Find where the given text appears and provide that cell's center as (X, Y) coordinate. 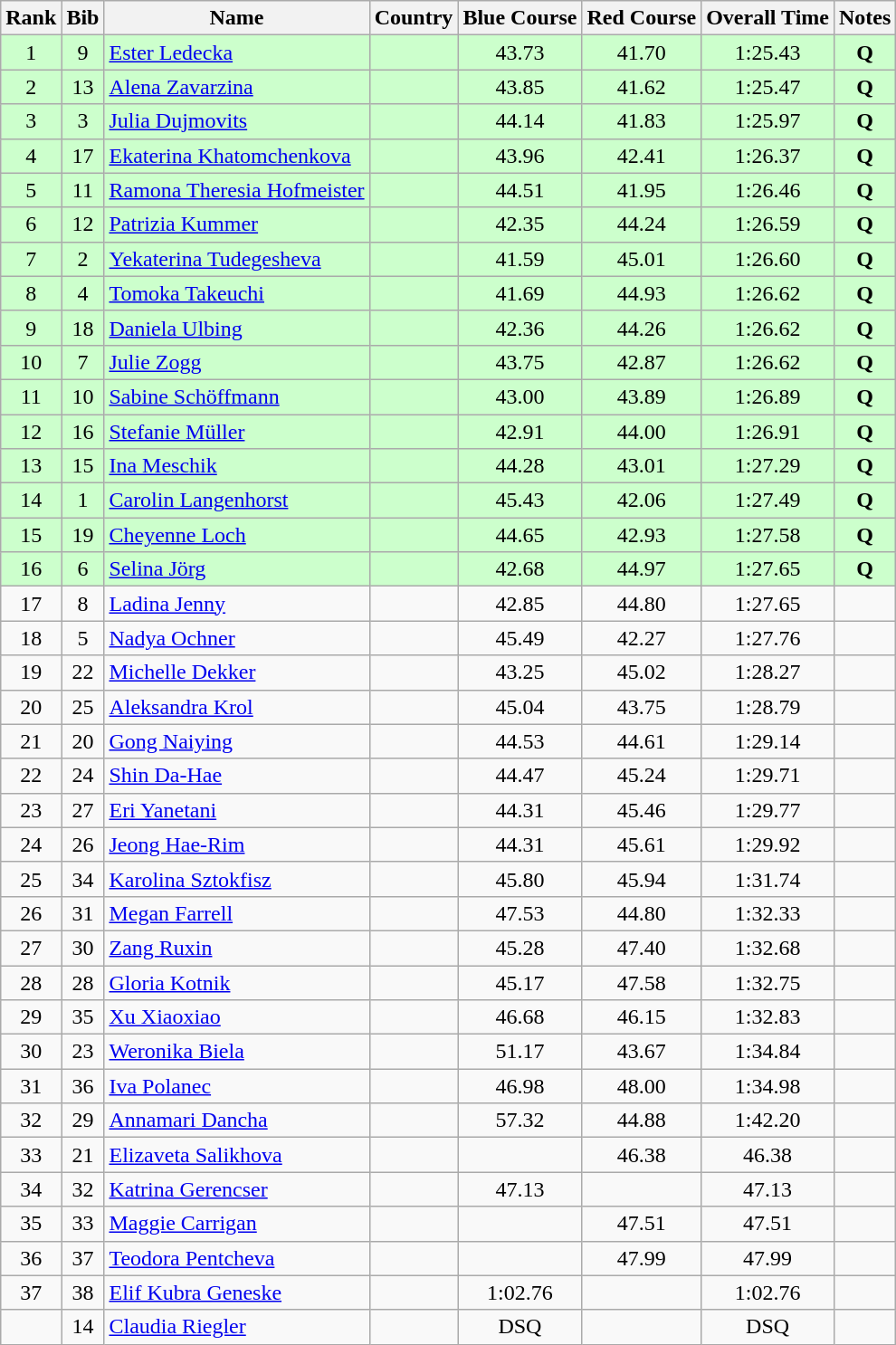
43.73 (519, 52)
44.88 (642, 1121)
47.58 (642, 982)
1:32.83 (767, 1017)
Ester Ledecka (237, 52)
Daniela Ulbing (237, 328)
41.95 (642, 190)
1:27.76 (767, 638)
Iva Polanec (237, 1086)
Rank (31, 18)
1:26.37 (767, 156)
45.01 (642, 259)
Stefanie Müller (237, 432)
42.27 (642, 638)
1:29.14 (767, 741)
1:26.60 (767, 259)
Yekaterina Tudegesheva (237, 259)
42.36 (519, 328)
45.17 (519, 982)
Eri Yanetani (237, 810)
43.67 (642, 1052)
1:32.68 (767, 948)
44.47 (519, 776)
1:28.27 (767, 672)
1:26.59 (767, 224)
41.59 (519, 259)
42.68 (519, 569)
1:29.71 (767, 776)
Nadya Ochner (237, 638)
Maggie Carrigan (237, 1224)
1:25.47 (767, 87)
Gloria Kotnik (237, 982)
Weronika Biela (237, 1052)
57.32 (519, 1121)
46.15 (642, 1017)
Megan Farrell (237, 913)
1:26.46 (767, 190)
45.80 (519, 879)
45.04 (519, 707)
45.28 (519, 948)
1:31.74 (767, 879)
Elif Kubra Geneske (237, 1293)
43.96 (519, 156)
Country (414, 18)
Alena Zavarzina (237, 87)
42.41 (642, 156)
43.01 (642, 466)
45.02 (642, 672)
41.69 (519, 293)
42.85 (519, 604)
41.83 (642, 121)
45.49 (519, 638)
Aleksandra Krol (237, 707)
1:32.75 (767, 982)
Shin Da-Hae (237, 776)
Ina Meschik (237, 466)
47.40 (642, 948)
45.24 (642, 776)
1:26.91 (767, 432)
Red Course (642, 18)
Overall Time (767, 18)
45.61 (642, 844)
Bib (83, 18)
46.68 (519, 1017)
45.43 (519, 501)
44.65 (519, 535)
Karolina Sztokfisz (237, 879)
1:29.92 (767, 844)
1:34.84 (767, 1052)
43.85 (519, 87)
Elizaveta Salikhova (237, 1155)
43.00 (519, 396)
Selina Jörg (237, 569)
Michelle Dekker (237, 672)
1:25.97 (767, 121)
Annamari Dancha (237, 1121)
43.25 (519, 672)
1:29.77 (767, 810)
Tomoka Takeuchi (237, 293)
Xu Xiaoxiao (237, 1017)
44.97 (642, 569)
Name (237, 18)
1:27.29 (767, 466)
44.51 (519, 190)
Claudia Riegler (237, 1327)
Ekaterina Khatomchenkova (237, 156)
46.98 (519, 1086)
Sabine Schöffmann (237, 396)
Carolin Langenhorst (237, 501)
1:34.98 (767, 1086)
1:28.79 (767, 707)
1:26.89 (767, 396)
1:25.43 (767, 52)
Julia Dujmovits (237, 121)
44.24 (642, 224)
Zang Ruxin (237, 948)
1:42.20 (767, 1121)
44.26 (642, 328)
47.53 (519, 913)
Julie Zogg (237, 362)
48.00 (642, 1086)
Ladina Jenny (237, 604)
1:32.33 (767, 913)
Katrina Gerencser (237, 1189)
45.94 (642, 879)
44.53 (519, 741)
Blue Course (519, 18)
Jeong Hae-Rim (237, 844)
Teodora Pentcheva (237, 1258)
42.91 (519, 432)
Gong Naiying (237, 741)
44.00 (642, 432)
44.28 (519, 466)
38 (83, 1293)
44.61 (642, 741)
45.46 (642, 810)
Notes (864, 18)
51.17 (519, 1052)
42.35 (519, 224)
1:27.58 (767, 535)
Cheyenne Loch (237, 535)
43.89 (642, 396)
44.93 (642, 293)
42.87 (642, 362)
41.62 (642, 87)
42.06 (642, 501)
Ramona Theresia Hofmeister (237, 190)
1:27.49 (767, 501)
44.14 (519, 121)
42.93 (642, 535)
Patrizia Kummer (237, 224)
41.70 (642, 52)
